Identify which cell holds the provided text, then report its (x, y) central coordinate. 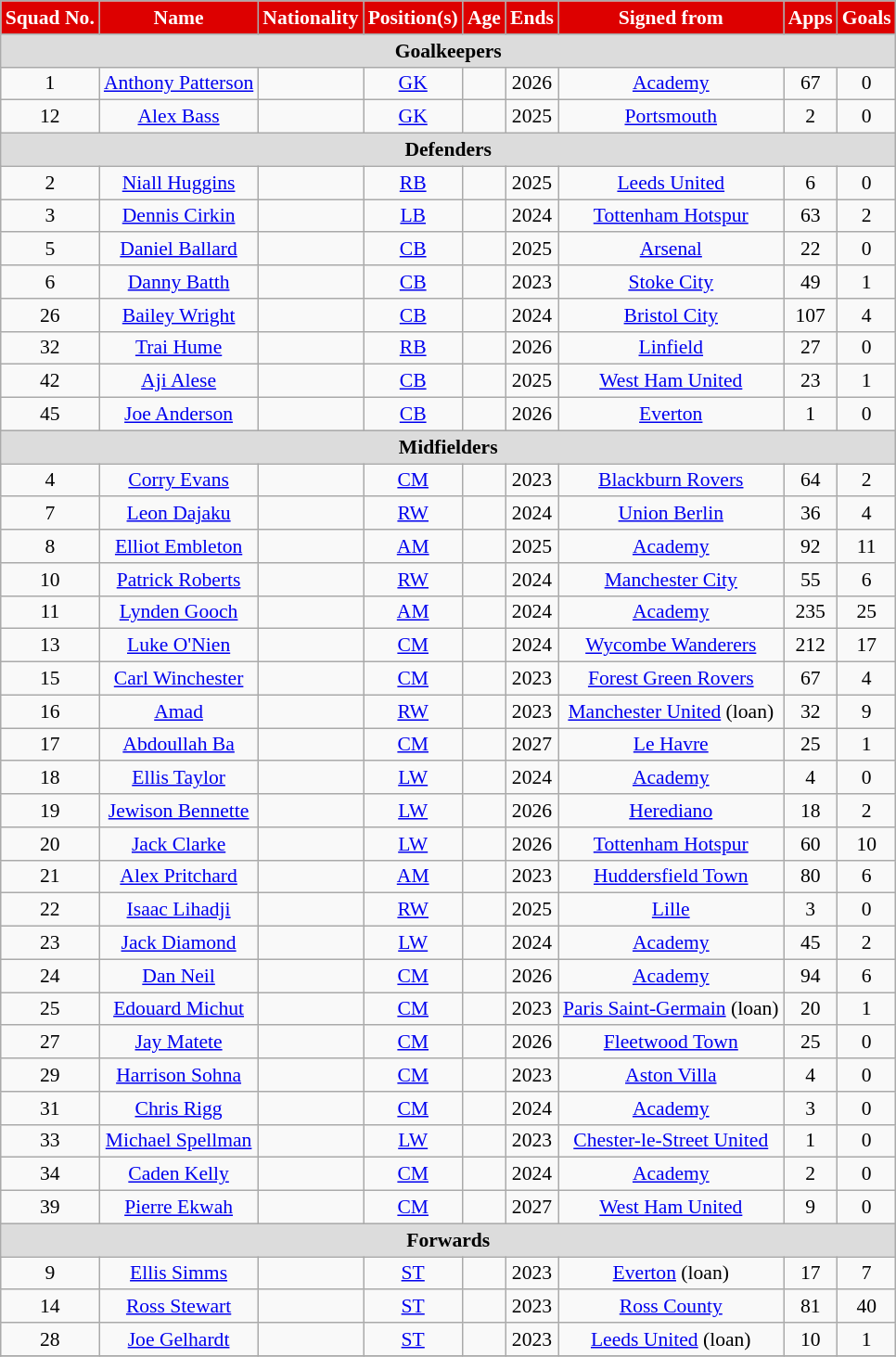
Patrick Roberts (178, 580)
Goals (866, 18)
Herediano (672, 811)
Bristol City (672, 315)
Everton (loan) (672, 1274)
Bailey Wright (178, 315)
Caden Kelly (178, 1174)
Niall Huggins (178, 183)
212 (811, 646)
15 (50, 679)
Fleetwood Town (672, 1043)
Leeds United (672, 183)
Joe Gelhardt (178, 1339)
Jay Matete (178, 1043)
Pierre Ekwah (178, 1208)
Apps (811, 18)
Aji Alese (178, 381)
Blackburn Rovers (672, 480)
5 (50, 250)
40 (866, 1307)
Alex Bass (178, 117)
Manchester City (672, 580)
Everton (672, 415)
Danny Batth (178, 282)
92 (811, 546)
Position(s) (414, 18)
Leon Dajaku (178, 514)
81 (811, 1307)
Forwards (449, 1240)
28 (50, 1339)
Name (178, 18)
Corry Evans (178, 480)
49 (811, 282)
Isaac Lihadji (178, 910)
Lynden Gooch (178, 612)
Midfielders (449, 447)
Lille (672, 910)
Signed from (672, 18)
19 (50, 811)
Luke O'Nien (178, 646)
Trai Hume (178, 348)
21 (50, 877)
24 (50, 976)
60 (811, 844)
Jack Diamond (178, 943)
Harrison Sohna (178, 1075)
80 (811, 877)
14 (50, 1307)
Ross Stewart (178, 1307)
Carl Winchester (178, 679)
33 (50, 1141)
Ends (532, 18)
Arsenal (672, 250)
Ellis Taylor (178, 778)
Jack Clarke (178, 844)
26 (50, 315)
63 (811, 216)
Squad No. (50, 18)
Union Berlin (672, 514)
Portsmouth (672, 117)
Dennis Cirkin (178, 216)
Amad (178, 711)
39 (50, 1208)
Linfield (672, 348)
235 (811, 612)
13 (50, 646)
Huddersfield Town (672, 877)
42 (50, 381)
Daniel Ballard (178, 250)
Jewison Bennette (178, 811)
Leeds United (loan) (672, 1339)
Forest Green Rovers (672, 679)
Elliot Embleton (178, 546)
Abdoullah Ba (178, 745)
Joe Anderson (178, 415)
Wycombe Wanderers (672, 646)
36 (811, 514)
31 (50, 1108)
Ellis Simms (178, 1274)
64 (811, 480)
Aston Villa (672, 1075)
Goalkeepers (449, 51)
Michael Spellman (178, 1141)
Age (484, 18)
Edouard Michut (178, 1009)
Nationality (310, 18)
Paris Saint-Germain (loan) (672, 1009)
107 (811, 315)
12 (50, 117)
Chester-le-Street United (672, 1141)
Dan Neil (178, 976)
Anthony Patterson (178, 83)
16 (50, 711)
LB (414, 216)
Stoke City (672, 282)
Ross County (672, 1307)
8 (50, 546)
Manchester United (loan) (672, 711)
Alex Pritchard (178, 877)
Le Havre (672, 745)
34 (50, 1174)
55 (811, 580)
Chris Rigg (178, 1108)
94 (811, 976)
29 (50, 1075)
Defenders (449, 150)
